From the cell containing the given text, extract its center point as (X, Y) coordinate. 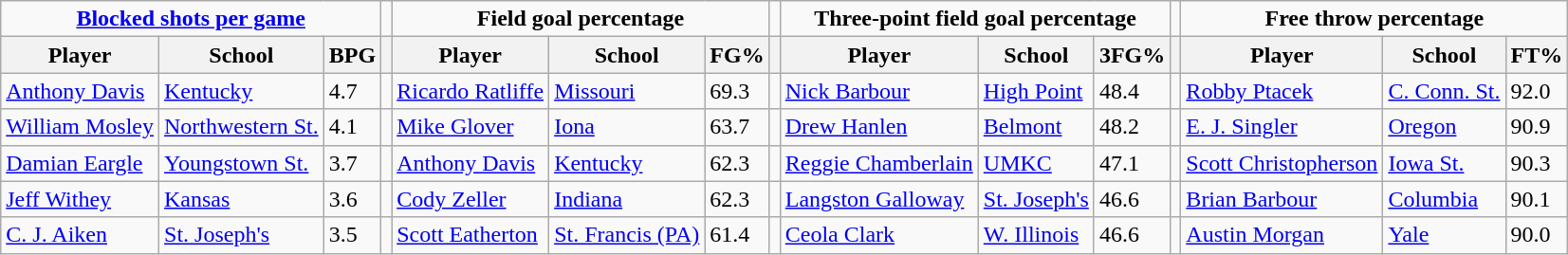
Kansas (242, 199)
Northwestern St. (242, 127)
3.5 (352, 235)
High Point (1036, 91)
90.3 (1537, 163)
Three-point field goal percentage (975, 19)
C. J. Aiken (80, 235)
4.1 (352, 127)
92.0 (1537, 91)
90.1 (1537, 199)
Belmont (1036, 127)
W. Illinois (1036, 235)
C. Conn. St. (1444, 91)
St. Francis (PA) (627, 235)
Cody Zeller (470, 199)
E. J. Singler (1282, 127)
Youngstown St. (242, 163)
90.9 (1537, 127)
63.7 (737, 127)
3.7 (352, 163)
Austin Morgan (1282, 235)
3.6 (352, 199)
Reggie Chamberlain (878, 163)
3FG% (1132, 55)
Ceola Clark (878, 235)
UMKC (1036, 163)
Scott Christopherson (1282, 163)
Free throw percentage (1374, 19)
90.0 (1537, 235)
William Mosley (80, 127)
Iona (627, 127)
4.7 (352, 91)
Jeff Withey (80, 199)
Columbia (1444, 199)
Yale (1444, 235)
Indiana (627, 199)
Ricardo Ratliffe (470, 91)
Mike Glover (470, 127)
FG% (737, 55)
69.3 (737, 91)
Brian Barbour (1282, 199)
Missouri (627, 91)
61.4 (737, 235)
47.1 (1132, 163)
Nick Barbour (878, 91)
Robby Ptacek (1282, 91)
FT% (1537, 55)
Scott Eatherton (470, 235)
BPG (352, 55)
Langston Galloway (878, 199)
48.2 (1132, 127)
48.4 (1132, 91)
Damian Eargle (80, 163)
Oregon (1444, 127)
Blocked shots per game (192, 19)
Iowa St. (1444, 163)
Drew Hanlen (878, 127)
Field goal percentage (581, 19)
